Output the (x, y) coordinate of the center of the cell containing the given text.  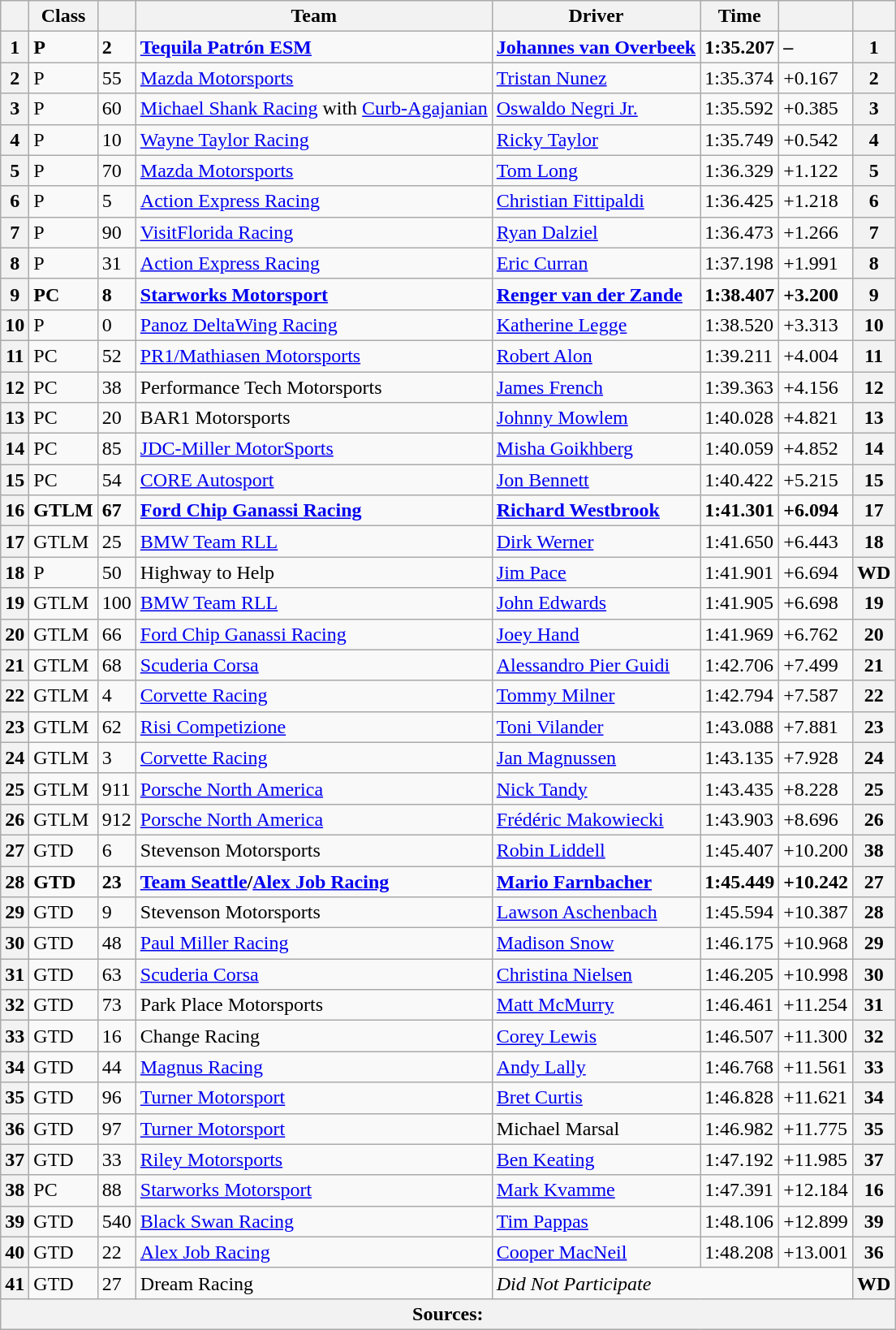
Tequila Patrón ESM (313, 47)
Alessandro Pier Guidi (596, 665)
1:48.208 (740, 1252)
+12.184 (816, 1190)
1:45.407 (740, 850)
+4.004 (816, 356)
Wayne Taylor Racing (313, 140)
68 (117, 665)
+0.385 (816, 109)
+4.852 (816, 449)
Jon Bennett (596, 480)
1:43.135 (740, 758)
1:39.363 (740, 387)
+6.694 (816, 572)
+6.094 (816, 511)
Tristan Nunez (596, 78)
Oswaldo Negri Jr. (596, 109)
62 (117, 727)
Matt McMurry (596, 1005)
Magnus Racing (313, 1067)
+12.899 (816, 1221)
90 (117, 232)
55 (117, 78)
+10.387 (816, 913)
Misha Goikhberg (596, 449)
1:35.749 (740, 140)
1:35.592 (740, 109)
97 (117, 1129)
1:45.449 (740, 881)
+3.313 (816, 325)
52 (117, 356)
1:41.301 (740, 511)
Bret Curtis (596, 1098)
1:41.901 (740, 572)
VisitFlorida Racing (313, 232)
+10.242 (816, 881)
Madison Snow (596, 944)
1:43.435 (740, 788)
+6.762 (816, 634)
+4.156 (816, 387)
+8.696 (816, 819)
Riley Motorsports (313, 1159)
40 (15, 1252)
+11.621 (816, 1098)
1:40.059 (740, 449)
1:38.407 (740, 294)
1:47.192 (740, 1159)
1:46.461 (740, 1005)
+0.542 (816, 140)
+1.991 (816, 263)
912 (117, 819)
+7.499 (816, 665)
67 (117, 511)
+11.985 (816, 1159)
Tom Long (596, 171)
Tommy Milner (596, 696)
540 (117, 1221)
Johannes van Overbeek (596, 47)
Jim Pace (596, 572)
Christina Nielsen (596, 974)
– (816, 47)
John Edwards (596, 603)
Performance Tech Motorsports (313, 387)
44 (117, 1067)
Change Racing (313, 1036)
Time (740, 16)
+6.698 (816, 603)
Mario Farnbacher (596, 881)
63 (117, 974)
+1.122 (816, 171)
Black Swan Racing (313, 1221)
48 (117, 944)
Highway to Help (313, 572)
+11.561 (816, 1067)
Corey Lewis (596, 1036)
Robin Liddell (596, 850)
70 (117, 171)
+10.968 (816, 944)
Alex Job Racing (313, 1252)
+5.215 (816, 480)
Ben Keating (596, 1159)
1:41.650 (740, 542)
Sources: (448, 1314)
1:45.594 (740, 913)
1:46.507 (740, 1036)
Toni Vilander (596, 727)
PR1/Mathiasen Motorsports (313, 356)
Park Place Motorsports (313, 1005)
50 (117, 572)
Panoz DeltaWing Racing (313, 325)
+10.998 (816, 974)
James French (596, 387)
Joey Hand (596, 634)
Christian Fittipaldi (596, 201)
1:47.391 (740, 1190)
1:43.088 (740, 727)
1:35.207 (740, 47)
JDC-Miller MotorSports (313, 449)
Dirk Werner (596, 542)
+13.001 (816, 1252)
+7.587 (816, 696)
Ryan Dalziel (596, 232)
Tim Pappas (596, 1221)
Team Seattle/Alex Job Racing (313, 881)
41 (15, 1283)
54 (117, 480)
911 (117, 788)
1:46.828 (740, 1098)
Andy Lally (596, 1067)
1:46.205 (740, 974)
Cooper MacNeil (596, 1252)
1:42.706 (740, 665)
+7.881 (816, 727)
1:43.903 (740, 819)
66 (117, 634)
+11.300 (816, 1036)
+3.200 (816, 294)
1:41.969 (740, 634)
Michael Marsal (596, 1129)
Mark Kvamme (596, 1190)
1:36.329 (740, 171)
Lawson Aschenbach (596, 913)
1:40.028 (740, 418)
Team (313, 16)
1:35.374 (740, 78)
Katherine Legge (596, 325)
+6.443 (816, 542)
Frédéric Makowiecki (596, 819)
1:40.422 (740, 480)
73 (117, 1005)
1:36.425 (740, 201)
1:39.211 (740, 356)
96 (117, 1098)
Eric Curran (596, 263)
1:46.768 (740, 1067)
Driver (596, 16)
+10.200 (816, 850)
+1.218 (816, 201)
1:46.175 (740, 944)
Ricky Taylor (596, 140)
Class (63, 16)
Robert Alon (596, 356)
Dream Racing (313, 1283)
CORE Autosport (313, 480)
Jan Magnussen (596, 758)
Risi Competizione (313, 727)
1:38.520 (740, 325)
Nick Tandy (596, 788)
Michael Shank Racing with Curb-Agajanian (313, 109)
Paul Miller Racing (313, 944)
Richard Westbrook (596, 511)
1:46.982 (740, 1129)
+11.254 (816, 1005)
85 (117, 449)
1:48.106 (740, 1221)
+4.821 (816, 418)
+0.167 (816, 78)
88 (117, 1190)
Renger van der Zande (596, 294)
1:42.794 (740, 696)
100 (117, 603)
Did Not Participate (672, 1283)
1:37.198 (740, 263)
+8.228 (816, 788)
+11.775 (816, 1129)
0 (117, 325)
1:41.905 (740, 603)
1:36.473 (740, 232)
BAR1 Motorsports (313, 418)
60 (117, 109)
Johnny Mowlem (596, 418)
+7.928 (816, 758)
+1.266 (816, 232)
